Return [X, Y] of the center of cell containing provided text 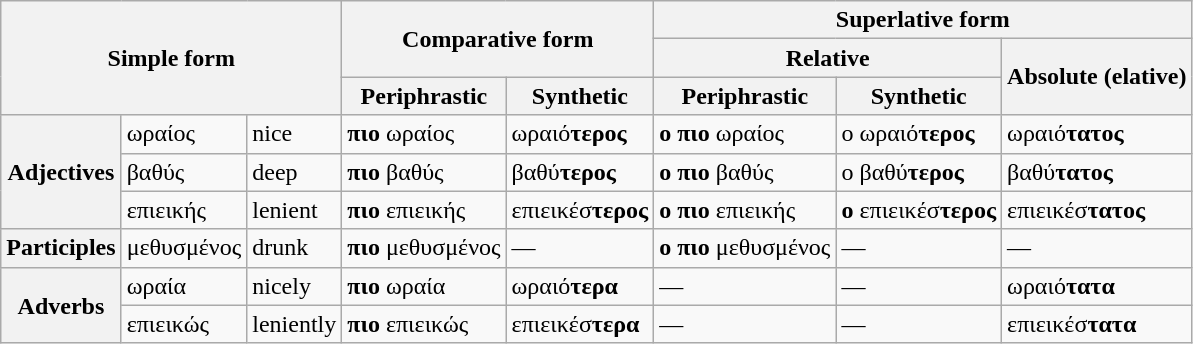
leniently [294, 324]
πιο ωραία [424, 286]
ο ωραιότερος [919, 134]
ο επιεικέστερος [919, 210]
πιο βαθύς [424, 172]
ο πιο επιεικής [745, 210]
Relative [828, 58]
Simple form [172, 58]
nice [294, 134]
Comparative form [498, 39]
Adjectives [61, 172]
βαθύτερος [580, 172]
ωραιότερος [580, 134]
deep [294, 172]
nicely [294, 286]
επιεικέστερα [580, 324]
επιεικέστερος [580, 210]
Superlative form [923, 20]
ωραίος [184, 134]
πιο ωραίος [424, 134]
επιεικέστατα [1097, 324]
πιο επιεικώς [424, 324]
βαθύτατος [1097, 172]
Participles [61, 248]
Adverbs [61, 305]
ωραιότατος [1097, 134]
ωραιότερα [580, 286]
lenient [294, 210]
ωραία [184, 286]
ο πιο μεθυσμένος [745, 248]
drunk [294, 248]
πιο επιεικής [424, 210]
μεθυσμένος [184, 248]
επιεικής [184, 210]
ο βαθύτερος [919, 172]
ο πιο βαθύς [745, 172]
επιεικέστατος [1097, 210]
βαθύς [184, 172]
επιεικώς [184, 324]
ωραιότατα [1097, 286]
πιο μεθυσμένος [424, 248]
ο πιο ωραίος [745, 134]
Absolute (elative) [1097, 77]
